Locate the cell with the specified text and output its (X, Y) center coordinate. 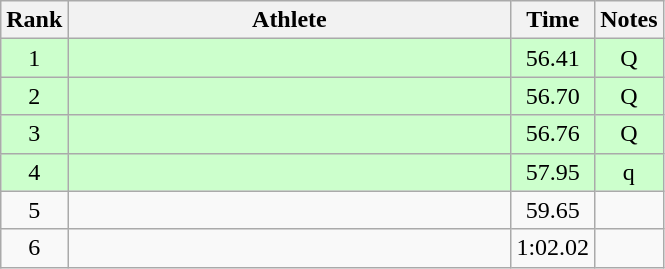
56.70 (553, 96)
Athlete (290, 20)
5 (34, 210)
3 (34, 134)
Time (553, 20)
56.41 (553, 58)
1 (34, 58)
59.65 (553, 210)
4 (34, 172)
6 (34, 248)
56.76 (553, 134)
Rank (34, 20)
1:02.02 (553, 248)
2 (34, 96)
Notes (629, 20)
57.95 (553, 172)
q (629, 172)
